Output the (x, y) coordinate of the center of the cell containing the given text.  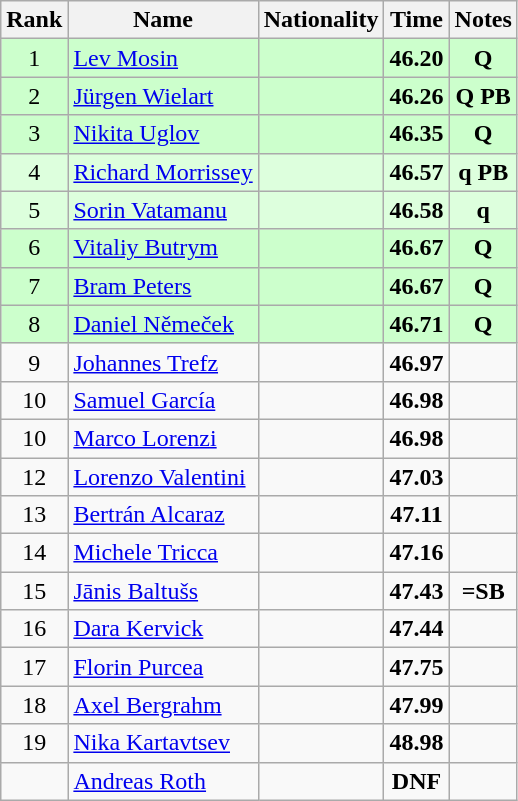
7 (34, 286)
Q PB (483, 96)
16 (34, 629)
=SB (483, 591)
5 (34, 210)
Nikita Uglov (163, 134)
Jürgen Wielart (163, 96)
Lev Mosin (163, 58)
Marco Lorenzi (163, 438)
46.35 (416, 134)
6 (34, 248)
Notes (483, 20)
4 (34, 172)
Richard Morrissey (163, 172)
48.98 (416, 743)
2 (34, 96)
47.44 (416, 629)
Samuel García (163, 400)
Florin Purcea (163, 667)
46.58 (416, 210)
Nationality (321, 20)
Name (163, 20)
19 (34, 743)
Michele Tricca (163, 553)
8 (34, 324)
18 (34, 705)
Nika Kartavtsev (163, 743)
47.75 (416, 667)
Bram Peters (163, 286)
q (483, 210)
Johannes Trefz (163, 362)
46.57 (416, 172)
q PB (483, 172)
46.97 (416, 362)
DNF (416, 781)
Jānis Baltušs (163, 591)
46.20 (416, 58)
47.43 (416, 591)
Daniel Němeček (163, 324)
Lorenzo Valentini (163, 477)
Axel Bergrahm (163, 705)
Andreas Roth (163, 781)
14 (34, 553)
Time (416, 20)
3 (34, 134)
13 (34, 515)
Sorin Vatamanu (163, 210)
46.71 (416, 324)
47.16 (416, 553)
47.11 (416, 515)
Dara Kervick (163, 629)
12 (34, 477)
1 (34, 58)
47.99 (416, 705)
Rank (34, 20)
47.03 (416, 477)
Vitaliy Butrym (163, 248)
17 (34, 667)
Bertrán Alcaraz (163, 515)
15 (34, 591)
46.26 (416, 96)
9 (34, 362)
